Find where the given text appears and provide that cell's center as (X, Y) coordinate. 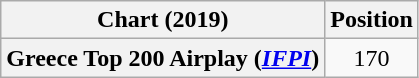
170 (372, 58)
Greece Top 200 Airplay (IFPI) (163, 58)
Position (372, 20)
Chart (2019) (163, 20)
